Pinpoint the cell where the given text exists, returning its [x, y] midpoint coordinate. 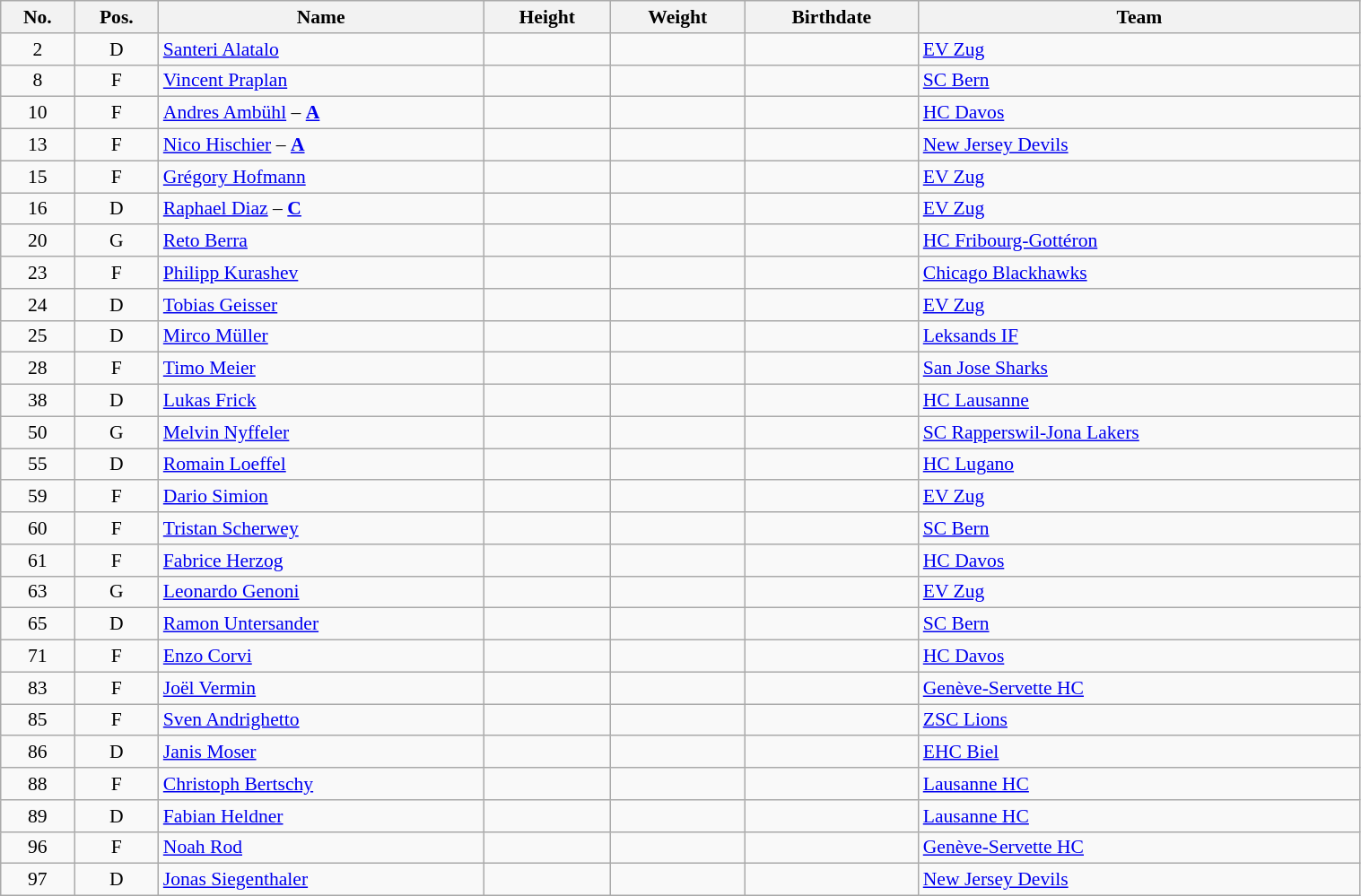
EHC Biel [1139, 752]
50 [38, 432]
Reto Berra [321, 241]
85 [38, 720]
88 [38, 784]
16 [38, 209]
San Jose Sharks [1139, 369]
71 [38, 657]
Enzo Corvi [321, 657]
No. [38, 17]
Fabrice Herzog [321, 561]
63 [38, 592]
24 [38, 305]
Leksands IF [1139, 336]
Name [321, 17]
59 [38, 497]
86 [38, 752]
Timo Meier [321, 369]
Noah Rod [321, 848]
Grégory Hofmann [321, 177]
Birthdate [832, 17]
Dario Simion [321, 497]
23 [38, 273]
10 [38, 113]
HC Lugano [1139, 465]
Jonas Siegenthaler [321, 880]
Sven Andrighetto [321, 720]
Leonardo Genoni [321, 592]
Chicago Blackhawks [1139, 273]
Ramon Untersander [321, 624]
13 [38, 145]
Vincent Praplan [321, 81]
Raphael Diaz – C [321, 209]
Philipp Kurashev [321, 273]
Tobias Geisser [321, 305]
Team [1139, 17]
Weight [678, 17]
Andres Ambühl – A [321, 113]
Mirco Müller [321, 336]
Tristan Scherwey [321, 528]
Christoph Bertschy [321, 784]
Janis Moser [321, 752]
60 [38, 528]
38 [38, 401]
8 [38, 81]
2 [38, 49]
83 [38, 688]
SC Rapperswil-Jona Lakers [1139, 432]
Joël Vermin [321, 688]
20 [38, 241]
89 [38, 816]
15 [38, 177]
ZSC Lions [1139, 720]
Fabian Heldner [321, 816]
Romain Loeffel [321, 465]
Santeri Alatalo [321, 49]
61 [38, 561]
HC Fribourg-Gottéron [1139, 241]
97 [38, 880]
Melvin Nyffeler [321, 432]
65 [38, 624]
Height [547, 17]
Pos. [117, 17]
Lukas Frick [321, 401]
Nico Hischier – A [321, 145]
28 [38, 369]
25 [38, 336]
96 [38, 848]
HC Lausanne [1139, 401]
55 [38, 465]
